Capture the cell that displays the provided text and extract its (x, y) central coordinate. 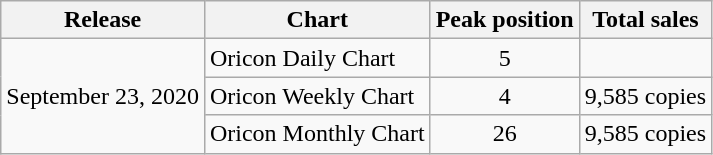
4 (504, 96)
Peak position (504, 20)
Total sales (645, 20)
26 (504, 134)
Oricon Daily Chart (317, 58)
Chart (317, 20)
5 (504, 58)
Oricon Monthly Chart (317, 134)
September 23, 2020 (103, 96)
Release (103, 20)
Oricon Weekly Chart (317, 96)
